Extract the (x, y) coordinate from the center of the cell holding the provided text.  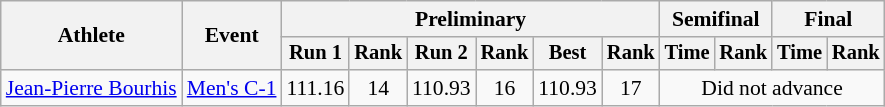
Run 2 (442, 54)
Men's C-1 (232, 88)
Preliminary (471, 19)
14 (378, 88)
Final (828, 19)
Best (568, 54)
Semifinal (716, 19)
16 (505, 88)
Did not advance (772, 88)
111.16 (316, 88)
Athlete (92, 36)
Event (232, 36)
Run 1 (316, 54)
Jean-Pierre Bourhis (92, 88)
17 (631, 88)
